Return (x, y) of the center of cell containing provided text 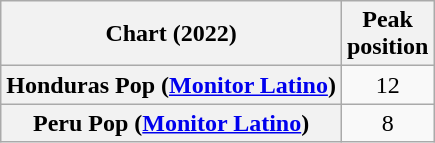
Peakposition (387, 34)
Peru Pop (Monitor Latino) (172, 123)
8 (387, 123)
Chart (2022) (172, 34)
Honduras Pop (Monitor Latino) (172, 85)
12 (387, 85)
